For the text-containing cell, return its midpoint in [X, Y] coordinate format. 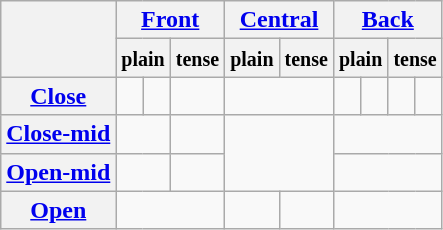
Close [58, 96]
Open [58, 210]
Open-mid [58, 172]
Central [280, 20]
Back [388, 20]
Front [170, 20]
Close-mid [58, 134]
